Pinpoint the cell where the given text exists, returning its (X, Y) midpoint coordinate. 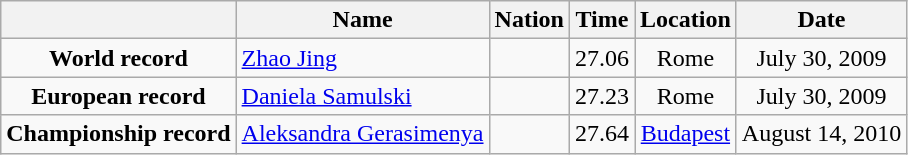
Date (821, 20)
27.23 (602, 96)
Aleksandra Gerasimenya (362, 134)
World record (118, 58)
August 14, 2010 (821, 134)
Championship record (118, 134)
European record (118, 96)
27.64 (602, 134)
Daniela Samulski (362, 96)
Location (686, 20)
Nation (529, 20)
Time (602, 20)
27.06 (602, 58)
Zhao Jing (362, 58)
Budapest (686, 134)
Name (362, 20)
